Return the (X, Y) coordinate for the center point of the cell that contains the specified text.  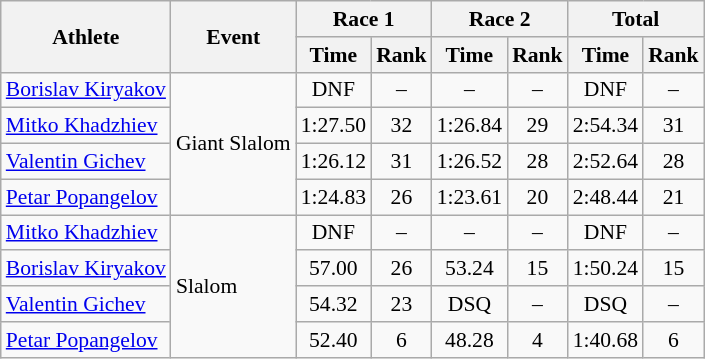
Race 1 (364, 19)
1:26.12 (334, 162)
54.32 (334, 304)
2:48.44 (606, 197)
52.40 (334, 340)
Giant Slalom (234, 143)
1:40.68 (606, 340)
1:24.83 (334, 197)
1:27.50 (334, 126)
53.24 (470, 269)
Slalom (234, 286)
32 (402, 126)
57.00 (334, 269)
2:52.64 (606, 162)
20 (538, 197)
23 (402, 304)
Total (636, 19)
29 (538, 126)
1:23.61 (470, 197)
1:26.52 (470, 162)
1:26.84 (470, 126)
1:50.24 (606, 269)
48.28 (470, 340)
2:54.34 (606, 126)
Race 2 (500, 19)
21 (674, 197)
Athlete (86, 36)
4 (538, 340)
Event (234, 36)
